Find where the given text appears and provide that cell's center as [x, y] coordinate. 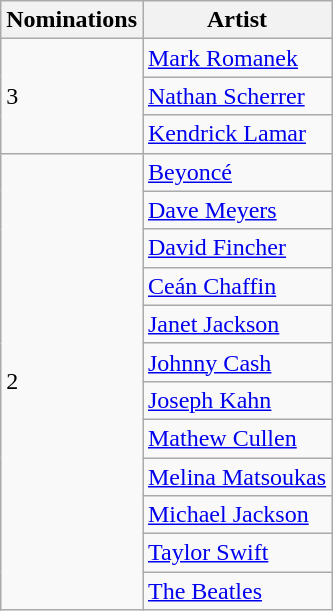
Joseph Kahn [236, 400]
2 [72, 382]
Taylor Swift [236, 553]
Michael Jackson [236, 515]
Nominations [72, 20]
Ceán Chaffin [236, 286]
Kendrick Lamar [236, 134]
Mark Romanek [236, 58]
Mathew Cullen [236, 438]
Beyoncé [236, 172]
Artist [236, 20]
3 [72, 96]
Nathan Scherrer [236, 96]
David Fincher [236, 248]
Dave Meyers [236, 210]
Johnny Cash [236, 362]
The Beatles [236, 591]
Janet Jackson [236, 324]
Melina Matsoukas [236, 477]
